Scan for the cell matching the given text and deliver its (x, y) coordinate at center. 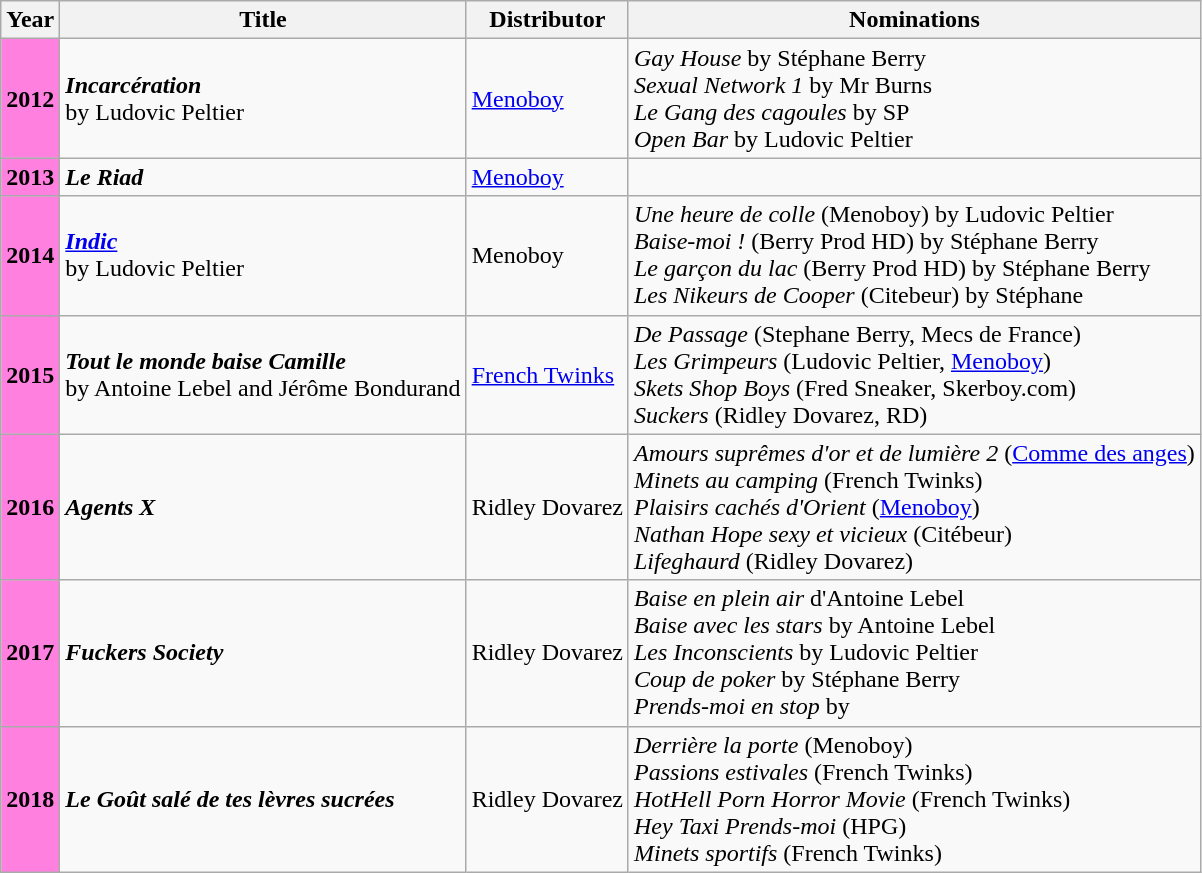
Agents X (263, 507)
2013 (30, 177)
Indicby Ludovic Peltier (263, 256)
Incarcérationby Ludovic Peltier (263, 98)
2014 (30, 256)
Tout le monde baise Camilleby Antoine Lebel and Jérôme Bondurand (263, 374)
Fuckers Society (263, 653)
Le Riad (263, 177)
Distributor (547, 20)
Nominations (914, 20)
2016 (30, 507)
Year (30, 20)
French Twinks (547, 374)
Gay House by Stéphane BerrySexual Network 1 by Mr BurnsLe Gang des cagoules by SPOpen Bar by Ludovic Peltier (914, 98)
Title (263, 20)
2015 (30, 374)
2012 (30, 98)
2017 (30, 653)
2018 (30, 799)
Le Goût salé de tes lèvres sucrées (263, 799)
